Provide the [X, Y] coordinate of the cell's center where the given text is located.  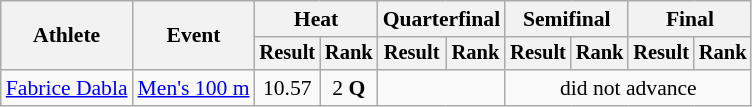
Heat [316, 19]
10.57 [287, 88]
Semifinal [566, 19]
2 Q [349, 88]
did not advance [628, 88]
Fabrice Dabla [67, 88]
Athlete [67, 36]
Final [690, 19]
Men's 100 m [194, 88]
Event [194, 36]
Quarterfinal [442, 19]
